From the cell containing the given text, extract its center point as (X, Y) coordinate. 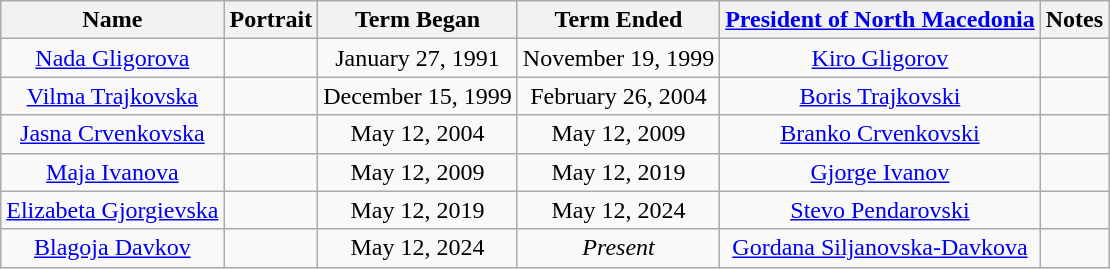
Portrait (271, 20)
Jasna Crvenkovska (112, 134)
Present (618, 248)
Boris Trajkovski (880, 96)
Notes (1074, 20)
Branko Crvenkovski (880, 134)
Stevo Pendarovski (880, 210)
May 12, 2004 (418, 134)
December 15, 1999 (418, 96)
Gjorge Ivanov (880, 172)
Blagoja Davkov (112, 248)
Kiro Gligorov (880, 58)
President of North Macedonia (880, 20)
November 19, 1999 (618, 58)
Term Began (418, 20)
Elizabeta Gjorgievska (112, 210)
Gordana Siljanovska-Davkova (880, 248)
Term Ended (618, 20)
February 26, 2004 (618, 96)
January 27, 1991 (418, 58)
Nada Gligorova (112, 58)
Name (112, 20)
Vilma Trajkovska (112, 96)
Maja Ivanova (112, 172)
